Detect which cell encompasses the target text, then output its (X, Y) center coordinate. 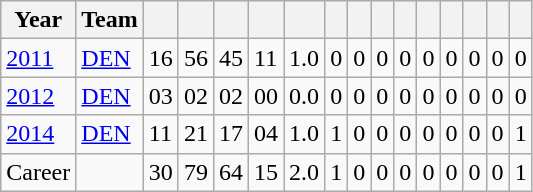
45 (230, 58)
17 (230, 134)
Year (38, 20)
2.0 (304, 172)
Team (110, 20)
03 (160, 96)
21 (196, 134)
16 (160, 58)
Career (38, 172)
30 (160, 172)
04 (266, 134)
00 (266, 96)
64 (230, 172)
2012 (38, 96)
2014 (38, 134)
56 (196, 58)
15 (266, 172)
2011 (38, 58)
0.0 (304, 96)
79 (196, 172)
